Pinpoint the cell where the given text exists, returning its [x, y] midpoint coordinate. 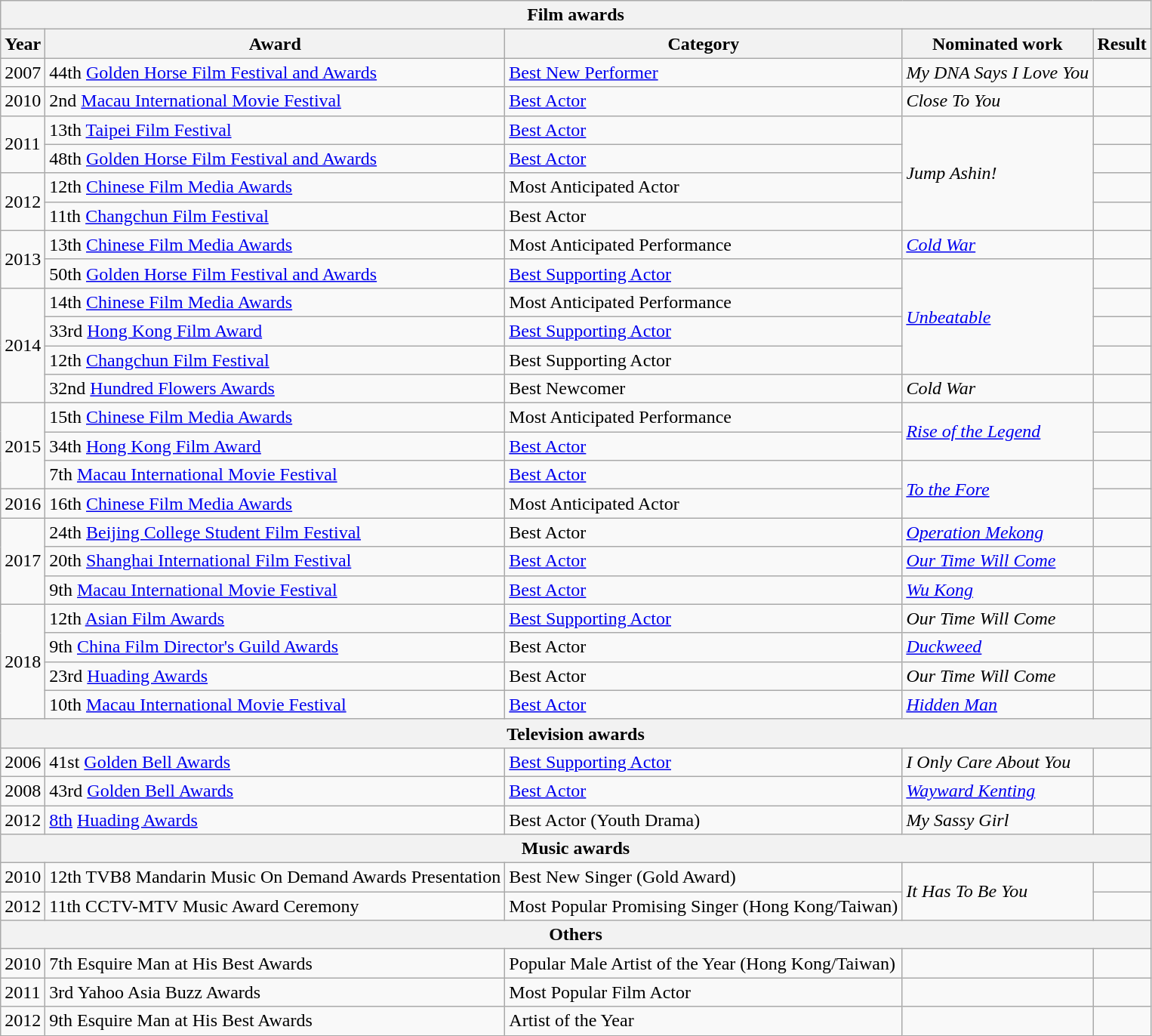
15th Chinese Film Media Awards [275, 418]
13th Chinese Film Media Awards [275, 245]
9th Macau International Movie Festival [275, 590]
9th Esquire Man at His Best Awards [275, 1021]
12th Changchun Film Festival [275, 360]
Music awards [576, 849]
To the Fore [998, 489]
2018 [23, 661]
Best Actor (Youth Drama) [704, 819]
Most Popular Film Actor [704, 992]
Award [275, 44]
Best New Singer (Gold Award) [704, 877]
44th Golden Horse Film Festival and Awards [275, 72]
2016 [23, 504]
Hidden Man [998, 705]
2014 [23, 345]
Unbeatable [998, 316]
2006 [23, 762]
12th Asian Film Awards [275, 618]
12th TVB8 Mandarin Music On Demand Awards Presentation [275, 877]
2013 [23, 259]
41st Golden Bell Awards [275, 762]
My DNA Says I Love You [998, 72]
Operation Mekong [998, 532]
Most Popular Promising Singer (Hong Kong/Taiwan) [704, 906]
My Sassy Girl [998, 819]
Rise of the Legend [998, 432]
7th Esquire Man at His Best Awards [275, 964]
20th Shanghai International Film Festival [275, 561]
11th CCTV-MTV Music Award Ceremony [275, 906]
33rd Hong Kong Film Award [275, 331]
Film awards [576, 15]
2017 [23, 561]
Best New Performer [704, 72]
14th Chinese Film Media Awards [275, 302]
9th China Film Director's Guild Awards [275, 647]
8th Huading Awards [275, 819]
3rd Yahoo Asia Buzz Awards [275, 992]
48th Golden Horse Film Festival and Awards [275, 159]
43rd Golden Bell Awards [275, 791]
34th Hong Kong Film Award [275, 446]
32nd Hundred Flowers Awards [275, 389]
Nominated work [998, 44]
Wayward Kenting [998, 791]
23rd Huading Awards [275, 676]
2008 [23, 791]
Duckweed [998, 647]
It Has To Be You [998, 892]
24th Beijing College Student Film Festival [275, 532]
10th Macau International Movie Festival [275, 705]
2007 [23, 72]
Television awards [576, 733]
Popular Male Artist of the Year (Hong Kong/Taiwan) [704, 964]
Jump Ashin! [998, 173]
Best Newcomer [704, 389]
I Only Care About You [998, 762]
Category [704, 44]
Others [576, 935]
11th Changchun Film Festival [275, 216]
16th Chinese Film Media Awards [275, 504]
Year [23, 44]
Artist of the Year [704, 1021]
50th Golden Horse Film Festival and Awards [275, 273]
12th Chinese Film Media Awards [275, 187]
Result [1122, 44]
13th Taipei Film Festival [275, 130]
2nd Macau International Movie Festival [275, 101]
2015 [23, 446]
Close To You [998, 101]
Wu Kong [998, 590]
7th Macau International Movie Festival [275, 475]
